From the cell containing the given text, extract its center point as (X, Y) coordinate. 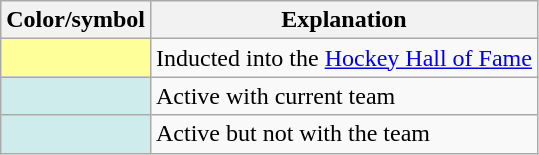
Inducted into the Hockey Hall of Fame (344, 58)
Color/symbol (76, 20)
Active with current team (344, 96)
Active but not with the team (344, 134)
Explanation (344, 20)
